From the cell containing the given text, extract its center point as (X, Y) coordinate. 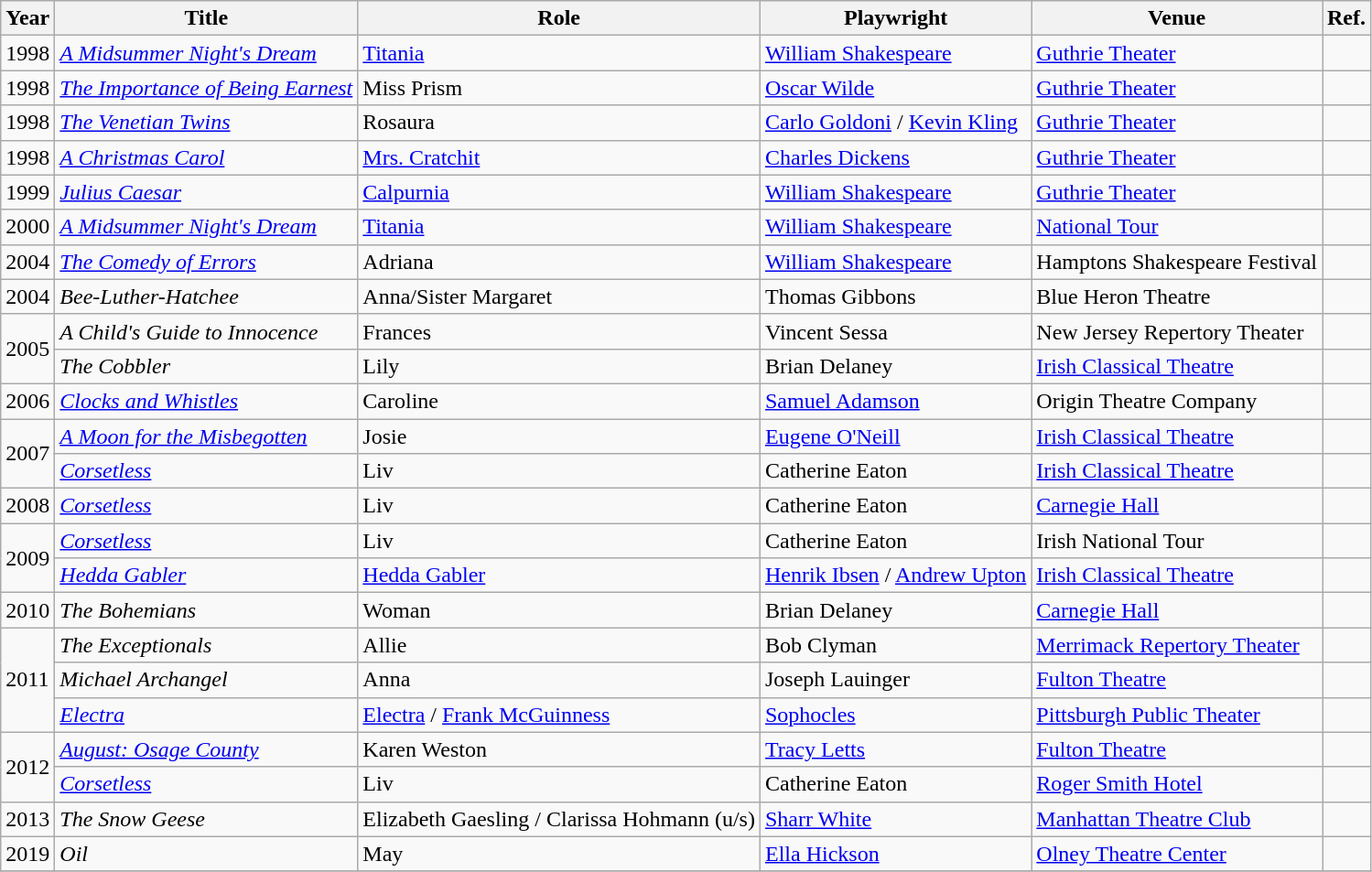
New Jersey Repertory Theater (1177, 331)
Miss Prism (559, 88)
Anna/Sister Margaret (559, 296)
A Moon for the Misbegotten (207, 436)
2019 (27, 854)
Pittsburgh Public Theater (1177, 715)
Charles Dickens (895, 157)
Electra (207, 715)
Calpurnia (559, 192)
Oscar Wilde (895, 88)
Thomas Gibbons (895, 296)
Anna (559, 680)
The Cobbler (207, 366)
Clocks and Whistles (207, 401)
Sharr White (895, 819)
2012 (27, 767)
The Snow Geese (207, 819)
Carlo Goldoni / Kevin Kling (895, 123)
Manhattan Theatre Club (1177, 819)
A Christmas Carol (207, 157)
Rosaura (559, 123)
Roger Smith Hotel (1177, 784)
The Comedy of Errors (207, 262)
2008 (27, 506)
The Exceptionals (207, 645)
Hamptons Shakespeare Festival (1177, 262)
Electra / Frank McGuinness (559, 715)
Tracy Letts (895, 749)
Eugene O'Neill (895, 436)
Vincent Sessa (895, 331)
Allie (559, 645)
2010 (27, 610)
2000 (27, 227)
Sophocles (895, 715)
National Tour (1177, 227)
Michael Archangel (207, 680)
Lily (559, 366)
2006 (27, 401)
May (559, 854)
Origin Theatre Company (1177, 401)
2011 (27, 680)
Merrimack Repertory Theater (1177, 645)
Henrik Ibsen / Andrew Upton (895, 576)
Caroline (559, 401)
Josie (559, 436)
Elizabeth Gaesling / Clarissa Hohmann (u/s) (559, 819)
Irish National Tour (1177, 541)
Bee-Luther-Hatchee (207, 296)
The Venetian Twins (207, 123)
A Child's Guide to Innocence (207, 331)
The Bohemians (207, 610)
August: Osage County (207, 749)
2007 (27, 454)
1999 (27, 192)
Julius Caesar (207, 192)
2005 (27, 349)
Frances (559, 331)
2013 (27, 819)
Bob Clyman (895, 645)
Samuel Adamson (895, 401)
Joseph Lauinger (895, 680)
Ref. (1345, 18)
Role (559, 18)
Year (27, 18)
Playwright (895, 18)
2009 (27, 558)
Adriana (559, 262)
Oil (207, 854)
Woman (559, 610)
Karen Weston (559, 749)
Mrs. Cratchit (559, 157)
Olney Theatre Center (1177, 854)
Ella Hickson (895, 854)
Venue (1177, 18)
Title (207, 18)
The Importance of Being Earnest (207, 88)
Blue Heron Theatre (1177, 296)
